Scan for the cell matching the given text and deliver its (X, Y) coordinate at center. 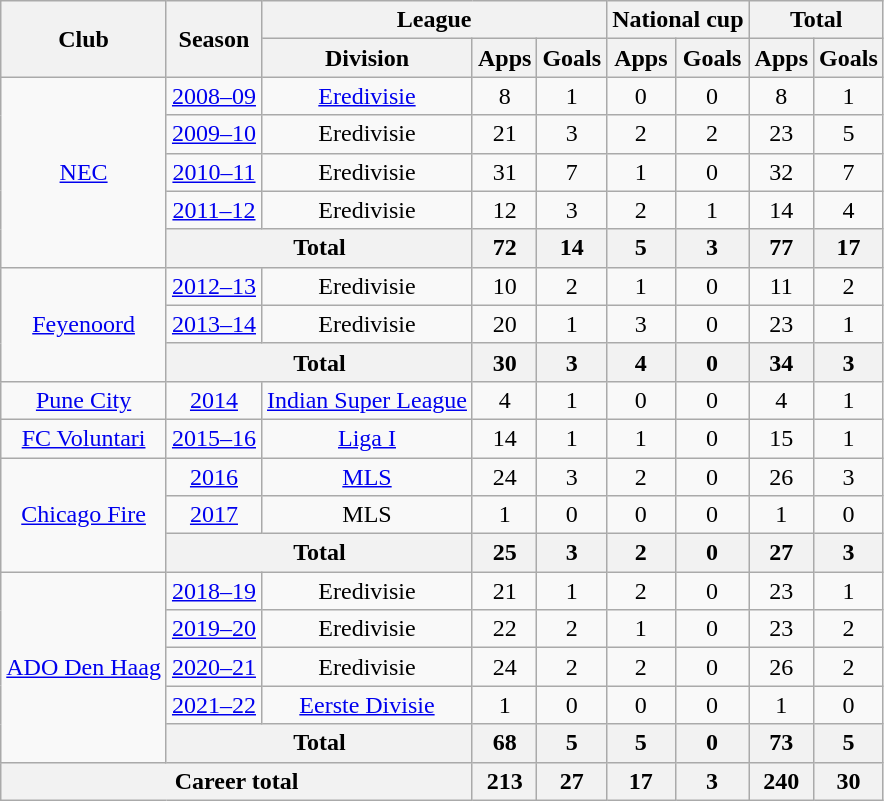
2019–20 (214, 629)
11 (781, 286)
2017 (214, 515)
73 (781, 743)
Pune City (84, 400)
2016 (214, 477)
2015–16 (214, 438)
Career total (237, 781)
2011–12 (214, 210)
2010–11 (214, 172)
Feyenoord (84, 324)
25 (504, 553)
15 (781, 438)
72 (504, 248)
240 (781, 781)
League (434, 20)
68 (504, 743)
12 (504, 210)
2014 (214, 400)
Season (214, 39)
34 (781, 362)
Division (366, 58)
10 (504, 286)
2012–13 (214, 286)
2021–22 (214, 705)
20 (504, 324)
ADO Den Haag (84, 667)
77 (781, 248)
32 (781, 172)
Indian Super League (366, 400)
Club (84, 39)
Liga I (366, 438)
2009–10 (214, 134)
31 (504, 172)
NEC (84, 172)
2020–21 (214, 667)
2018–19 (214, 591)
2013–14 (214, 324)
2008–09 (214, 96)
FC Voluntari (84, 438)
22 (504, 629)
Chicago Fire (84, 515)
National cup (678, 20)
Eerste Divisie (366, 705)
213 (504, 781)
